Return the [x, y] coordinate for the center point of the cell that contains the specified text.  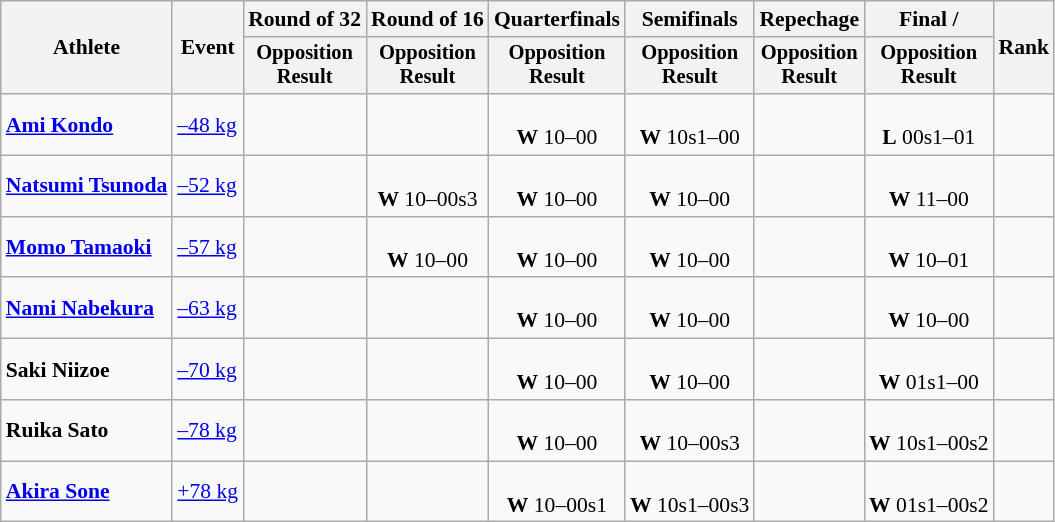
Momo Tamaoki [87, 248]
W 10s1–00 [690, 124]
W 10s1–00s3 [690, 492]
W 10–01 [928, 248]
Final / [928, 19]
Event [208, 48]
Natsumi Tsunoda [87, 186]
–70 kg [208, 370]
–48 kg [208, 124]
Saki Niizoe [87, 370]
L 00s1–01 [928, 124]
Semifinals [690, 19]
Rank [1024, 48]
Quarterfinals [557, 19]
–52 kg [208, 186]
W 10s1–00s2 [928, 430]
Round of 32 [304, 19]
W 01s1–00s2 [928, 492]
Akira Sone [87, 492]
W 01s1–00 [928, 370]
Repechage [809, 19]
–78 kg [208, 430]
Ruika Sato [87, 430]
+78 kg [208, 492]
W 10–00s1 [557, 492]
Round of 16 [428, 19]
–63 kg [208, 308]
Ami Kondo [87, 124]
Nami Nabekura [87, 308]
W 11–00 [928, 186]
–57 kg [208, 248]
Athlete [87, 48]
